Find where the given text appears and provide that cell's center as [X, Y] coordinate. 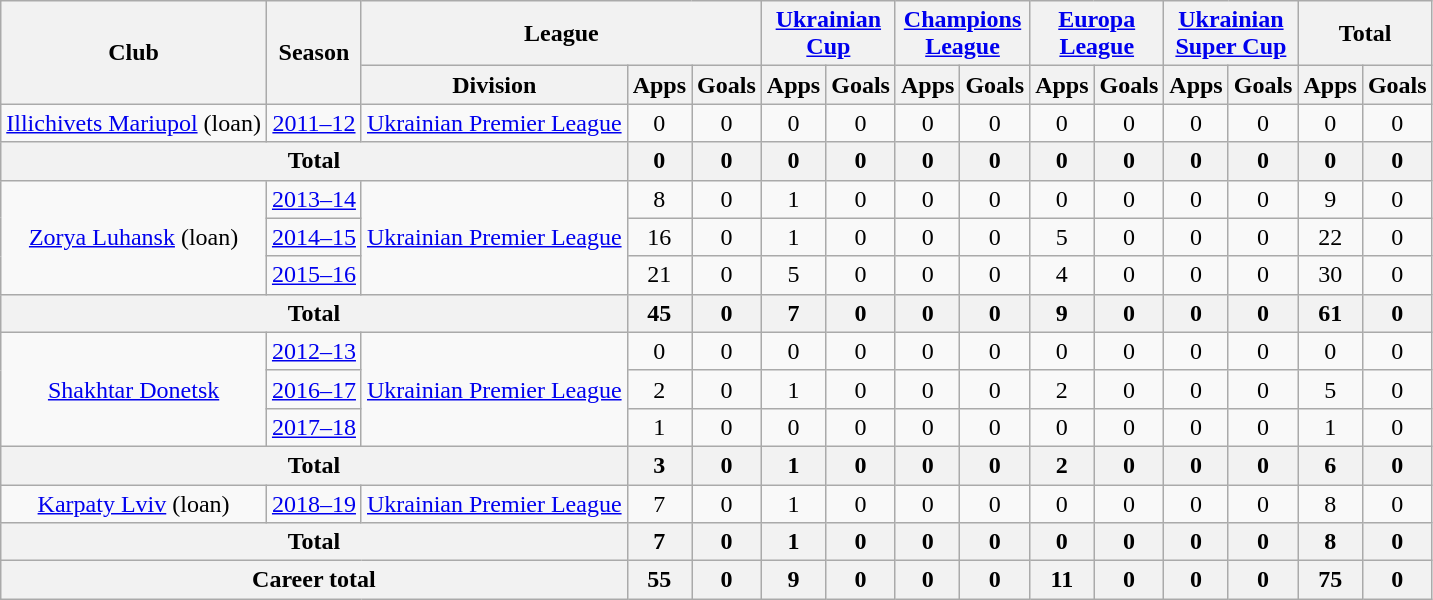
UkrainianCup [828, 34]
2017–18 [314, 427]
2015–16 [314, 275]
League [561, 34]
11 [1062, 580]
2016–17 [314, 389]
4 [1062, 275]
45 [659, 313]
21 [659, 275]
22 [1330, 237]
Season [314, 52]
2018–19 [314, 503]
Shakhtar Donetsk [134, 389]
ChampionsLeague [962, 34]
2014–15 [314, 237]
16 [659, 237]
2013–14 [314, 199]
55 [659, 580]
Illichivets Mariupol (loan) [134, 123]
75 [1330, 580]
2011–12 [314, 123]
EuropaLeague [1097, 34]
6 [1330, 465]
Karpaty Lviv (loan) [134, 503]
Division [494, 85]
2012–13 [314, 351]
3 [659, 465]
UkrainianSuper Cup [1231, 34]
Club [134, 52]
61 [1330, 313]
Career total [314, 580]
30 [1330, 275]
Zorya Luhansk (loan) [134, 237]
